Capture the cell that displays the provided text and extract its [x, y] central coordinate. 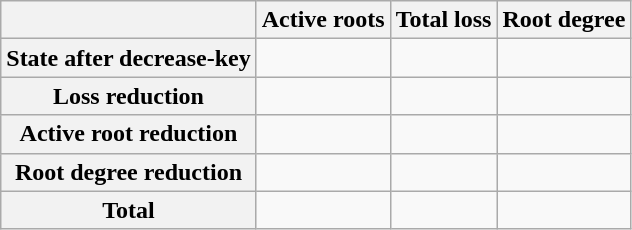
Loss reduction [128, 96]
Total [128, 210]
Active roots [323, 20]
Total loss [444, 20]
State after decrease-key [128, 58]
Active root reduction [128, 134]
Root degree reduction [128, 172]
Root degree [564, 20]
